Scan for the cell matching the given text and deliver its (x, y) coordinate at center. 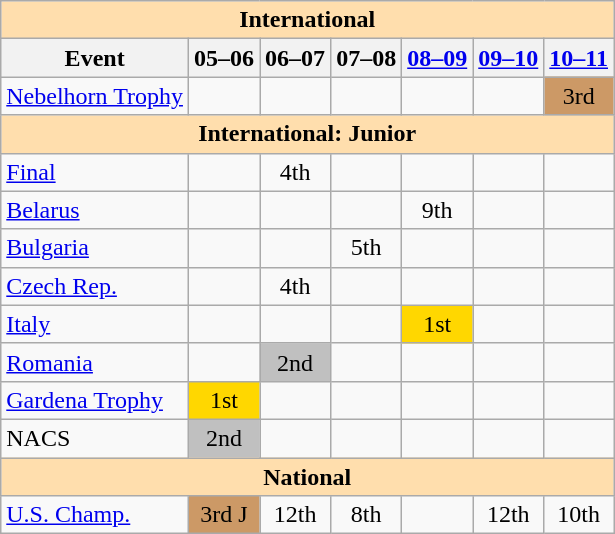
Gardena Trophy (95, 400)
Czech Rep. (95, 286)
International: Junior (308, 134)
8th (366, 515)
10th (579, 515)
Nebelhorn Trophy (95, 96)
9th (438, 210)
Event (95, 58)
3rd (579, 96)
5th (366, 248)
08–09 (438, 58)
U.S. Champ. (95, 515)
Final (95, 172)
09–10 (508, 58)
National (308, 477)
Belarus (95, 210)
International (308, 20)
06–07 (296, 58)
3rd J (224, 515)
07–08 (366, 58)
Bulgaria (95, 248)
10–11 (579, 58)
Romania (95, 362)
05–06 (224, 58)
Italy (95, 324)
NACS (95, 438)
